Return the [x, y] coordinate for the center point of the cell that contains the specified text.  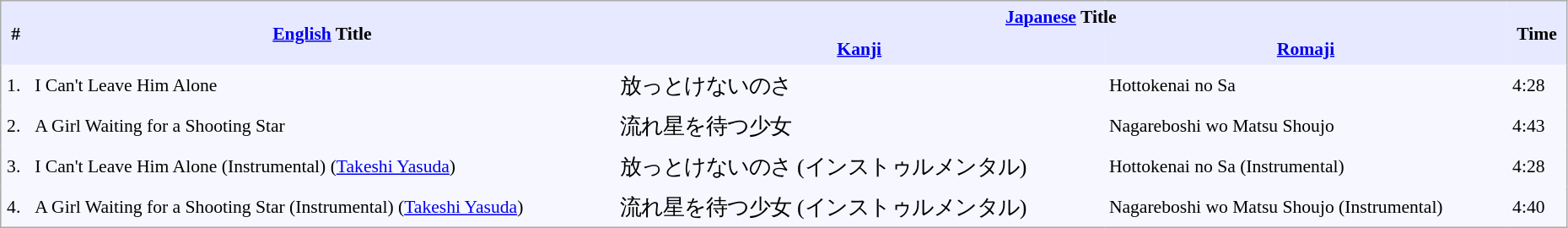
Hottokenai no Sa (Instrumental) [1306, 166]
3. [15, 166]
2. [15, 125]
Japanese Title [1061, 17]
1. [15, 84]
放っとけないのさ (インストゥルメンタル) [859, 166]
流れ星を待つ少女 (インストゥルメンタル) [859, 206]
# [15, 33]
Time [1537, 33]
Romaji [1306, 49]
4. [15, 206]
流れ星を待つ少女 [859, 125]
English Title [322, 33]
Nagareboshi wo Matsu Shoujo (Instrumental) [1306, 206]
Nagareboshi wo Matsu Shoujo [1306, 125]
A Girl Waiting for a Shooting Star [322, 125]
4:40 [1537, 206]
Hottokenai no Sa [1306, 84]
放っとけないのさ [859, 84]
I Can't Leave Him Alone [322, 84]
4:43 [1537, 125]
Kanji [859, 49]
A Girl Waiting for a Shooting Star (Instrumental) (Takeshi Yasuda) [322, 206]
I Can't Leave Him Alone (Instrumental) (Takeshi Yasuda) [322, 166]
